Search for the cell housing the specified text and yield its (x, y) center coordinate. 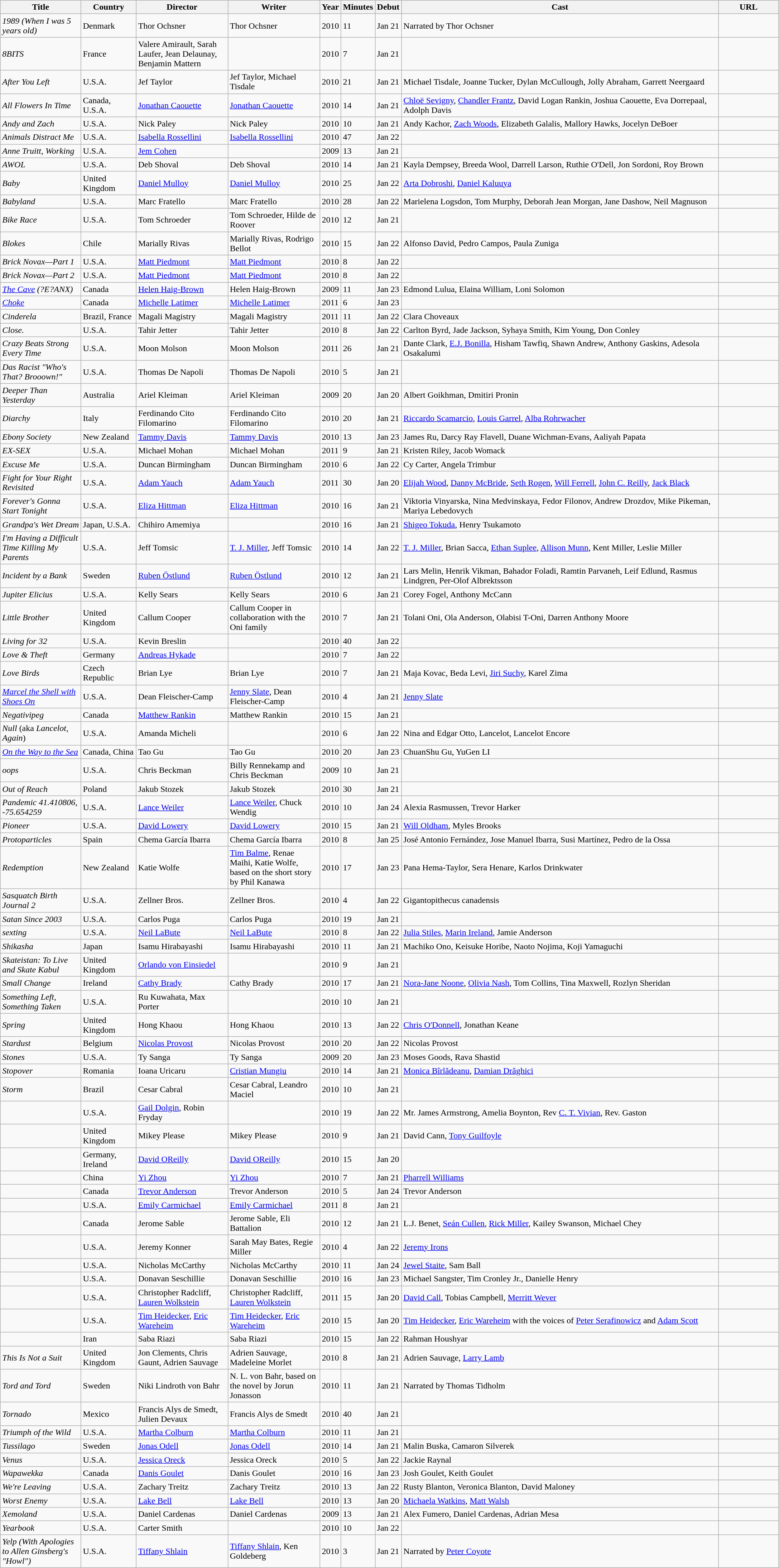
Wapawekka (41, 1473)
Francis Alys de Smedt, Julien Devaux (182, 1414)
Incident by a Bank (41, 576)
David Cann, Tony Guilfoyle (560, 1136)
Baby (41, 183)
France (109, 54)
Malin Buska, Camaron Silverek (560, 1446)
Japan (109, 946)
Ru Kuwahata, Max Porter (182, 1002)
Cesar Cabral (182, 1089)
Jem Cohen (182, 151)
James Ru, Darcy Ray Flavell, Duane Wichman-Evans, Aaliyah Papata (560, 437)
Lance Weiler (182, 807)
1989 (When I was 5 years old) (41, 26)
Close. (41, 330)
Year (330, 7)
21 (358, 82)
Francis Alys de Smedt (274, 1414)
Ioana Uricaru (182, 1071)
Love & Theft (41, 655)
Nina and Edgar Otto, Lancelot, Lancelot Encore (560, 733)
Machiko Ono, Keisuke Horibe, Naoto Nojima, Koji Yamaguchi (560, 946)
oops (41, 770)
Worst Enemy (41, 1501)
Sarah May Bates, Regie Miller (274, 1247)
Adrien Sauvage, Larry Lamb (560, 1357)
Julia Stiles, Marin Ireland, Jamie Anderson (560, 933)
Storm (41, 1089)
David Call, Tobias Campbell, Merritt Wever (560, 1297)
Country (109, 7)
Callum Cooper in collaboration with the Oni family (274, 618)
Canada, U.S.A. (109, 105)
Skateistan: To Live and Skate Kabul (41, 965)
Lance Weiler, Chuck Wendig (274, 807)
Italy (109, 419)
Andreas Hykade (182, 655)
26 (358, 348)
Germany (109, 655)
Chile (109, 243)
Michael Tisdale, Joanne Tucker, Dylan McCullough, Jolly Abraham, Garrett Neergaard (560, 82)
Katie Wolfe (182, 868)
This Is Not a Suit (41, 1357)
China (109, 1178)
Brazil, France (109, 316)
Marielena Logsdon, Tom Murphy, Deborah Jean Morgan, Jane Dashow, Neil Magnuson (560, 201)
Venus (41, 1459)
Nora-Jane Noone, Olivia Nash, Tom Collins, Tina Maxwell, Rozlyn Sheridan (560, 983)
Spain (109, 840)
We're Leaving (41, 1487)
Chris Beckman (182, 770)
Jef Taylor (182, 82)
EX-SEX (41, 450)
Das Racist "Who's That? Brooown!" (41, 372)
After You Left (41, 82)
Narrated by Thor Ochsner (560, 26)
Jenny Slate (560, 697)
Romania (109, 1071)
Marially Rivas, Rodrigo Bellot (274, 243)
Little Brother (41, 618)
Alfonso David, Pedro Campos, Paula Zuniga (560, 243)
Will Oldham, Myles Brooks (560, 826)
Kristen Riley, Jacob Womack (560, 450)
Stardust (41, 1043)
Jerome Sable, Eli Battalion (274, 1223)
All Flowers In Time (41, 105)
José Antonio Fernández, Jose Manuel Ibarra, Susi Martínez, Pedro de la Ossa (560, 840)
Callum Cooper (182, 618)
Protoparticles (41, 840)
Minutes (358, 7)
Josh Goulet, Keith Goulet (560, 1473)
Tornado (41, 1414)
T. J. Miller, Jeff Tomsic (274, 548)
Blokes (41, 243)
Babyland (41, 201)
Jeremy Konner (182, 1247)
Yearbook (41, 1528)
Pharrell Williams (560, 1178)
Brick Novax—Part 2 (41, 276)
Chloë Sevigny, Chandler Frantz, David Logan Rankin, Joshua Caouette, Eva Dorrepaal, Adolph Davis (560, 105)
Jerome Sable (182, 1223)
Out of Reach (41, 789)
Maja Kovac, Beda Levi, Jiri Suchy, Karel Zima (560, 673)
Xemoland (41, 1514)
28 (358, 201)
Chihiro Amemiya (182, 524)
Animals Distract Me (41, 137)
Satan Since 2003 (41, 919)
N. L. von Bahr, based on the novel by Jorun Jonasson (274, 1386)
Cristian Mungiu (274, 1071)
Dean Fleischer-Camp (182, 697)
Japan, U.S.A. (109, 524)
Chris O'Donnell, Jonathan Keane (560, 1025)
Clara Choveaux (560, 316)
Kevin Breslin (182, 641)
Rahman Houshyar (560, 1339)
Brick Novax—Part 1 (41, 262)
Edmond Lulua, Elaina William, Loni Solomon (560, 289)
Lars Melin, Henrik Vikman, Bahador Foladi, Ramtin Parvaneh, Leif Edlund, Rasmus Lindgren, Per-Olof Albrektsson (560, 576)
Jupiter Elicius (41, 594)
Narrated by Peter Coyote (560, 1551)
Stopover (41, 1071)
Bike Race (41, 220)
Moses Goods, Rava Shastid (560, 1057)
Mr. James Armstrong, Amelia Boynton, Rev C. T. Vivian, Rev. Gaston (560, 1112)
Dante Clark, E.J. Bonilla, Hisham Tawfiq, Shawn Andrew, Anthony Gaskins, Adesola Osakalumi (560, 348)
Jackie Raynal (560, 1459)
Negativipeg (41, 715)
Carlton Byrd, Jade Jackson, Syhaya Smith, Kim Young, Don Conley (560, 330)
Forever's Gonna Start Tonight (41, 506)
Riccardo Scamarcio, Louis Garrel, Alba Rohrwacher (560, 419)
Anne Truitt, Working (41, 151)
Brazil (109, 1089)
Spring (41, 1025)
L.J. Benet, Seán Cullen, Rick Miller, Kailey Swanson, Michael Chey (560, 1223)
Andy Kachor, Zach Woods, Elizabeth Galalis, Mallory Hawks, Jocelyn DeBoer (560, 124)
Tiffany Shlain (182, 1551)
Tim Heidecker, Eric Wareheim with the voices of Peter Serafinowicz and Adam Scott (560, 1321)
Kayla Dempsey, Breeda Wool, Darrell Larson, Ruthie O'Dell, Jon Sordoni, Roy Brown (560, 164)
Elijah Wood, Danny McBride, Seth Rogen, Will Ferrell, John C. Reilly, Jack Black (560, 482)
Love Birds (41, 673)
Writer (274, 7)
Corey Fogel, Anthony McCann (560, 594)
Shigeo Tokuda, Henry Tsukamoto (560, 524)
Crazy Beats Strong Every Time (41, 348)
Ireland (109, 983)
Tim Balme, Renae Maihi, Katie Wolfe, based on the short story by Phil Kanawa (274, 868)
Iran (109, 1339)
Shikasha (41, 946)
Redemption (41, 868)
I'm Having a Difficult Time Killing My Parents (41, 548)
Pioneer (41, 826)
Title (41, 7)
Fight for Your Right Revisited (41, 482)
Tiffany Shlain, Ken Goldeberg (274, 1551)
Jeremy Irons (560, 1247)
Sasquatch Birth Journal 2 (41, 901)
Diarchy (41, 419)
Tord and Tord (41, 1386)
Jan 25 (388, 840)
Australia (109, 395)
Cinderela (41, 316)
Something Left, Something Taken (41, 1002)
Tom Schroeder, Hilde de Roover (274, 220)
Niki Lindroth von Bahr (182, 1386)
Jewel Staite, Sam Ball (560, 1265)
Grandpa's Wet Dream (41, 524)
Excuse Me (41, 464)
Living for 32 (41, 641)
8BITS (41, 54)
Rusty Blanton, Veronica Blanton, David Maloney (560, 1487)
Choke (41, 303)
Cesar Cabral, Leandro Maciel (274, 1089)
Gigantopithecus canadensis (560, 901)
Debut (388, 7)
Monica Bîrlădeanu, Damian Drăghici (560, 1071)
Albert Goikhman, Dmitiri Pronin (560, 395)
Carter Smith (182, 1528)
Mexico (109, 1414)
The Cave (?E?ANX) (41, 289)
Triumph of the Wild (41, 1432)
URL (749, 7)
Arta Dobroshi, Daniel Kaluuya (560, 183)
Cast (560, 7)
Pandemic 41.410806, -75.654259 (41, 807)
Jon Clements, Chris Gaunt, Adrien Sauvage (182, 1357)
AWOL (41, 164)
ChuanShu Gu, YuGen LI (560, 752)
Canada, China (109, 752)
Adrien Sauvage, Madeleine Morlet (274, 1357)
Deeper Than Yesterday (41, 395)
Michaela Watkins, Matt Walsh (560, 1501)
Pana Hema-Taylor, Sera Henare, Karlos Drinkwater (560, 868)
Yelp (With Apologies to Allen Ginsberg's "Howl") (41, 1551)
Amanda Micheli (182, 733)
Viktoria Vinyarska, Nina Medvinskaya, Fedor Filonov, Andrew Drozdov, Mike Pikeman, Mariya Lebedovych (560, 506)
Denmark (109, 26)
Belgium (109, 1043)
Jef Taylor, Michael Tisdale (274, 82)
Alexia Rasmussen, Trevor Harker (560, 807)
Cy Carter, Angela Trimbur (560, 464)
Small Change (41, 983)
Poland (109, 789)
Jenny Slate, Dean Fleischer-Camp (274, 697)
Orlando von Einsiedel (182, 965)
3 (358, 1551)
Tussilago (41, 1446)
Stones (41, 1057)
Narrated by Thomas Tidholm (560, 1386)
Czech Republic (109, 673)
Null (aka Lancelot, Again) (41, 733)
Director (182, 7)
Marcel the Shell with Shoes On (41, 697)
On the Way to the Sea (41, 752)
Alex Fumero, Daniel Cardenas, Adrian Mesa (560, 1514)
Billy Rennekamp and Chris Beckman (274, 770)
Andy and Zach (41, 124)
T. J. Miller, Brian Sacca, Ethan Suplee, Allison Munn, Kent Miller, Leslie Miller (560, 548)
Michael Sangster, Tim Cronley Jr., Danielle Henry (560, 1279)
Tolani Oni, Ola Anderson, Olabisi T-Oni, Darren Anthony Moore (560, 618)
sexting (41, 933)
Valere Amirault, Sarah Laufer, Jean Delaunay, Benjamin Mattern (182, 54)
Tom Schroeder (182, 220)
Jeff Tomsic (182, 548)
Marially Rivas (182, 243)
47 (358, 137)
Gail Dolgin, Robin Fryday (182, 1112)
Ebony Society (41, 437)
Germany, Ireland (109, 1159)
25 (358, 183)
